Scan for the cell matching the given text and deliver its (x, y) coordinate at center. 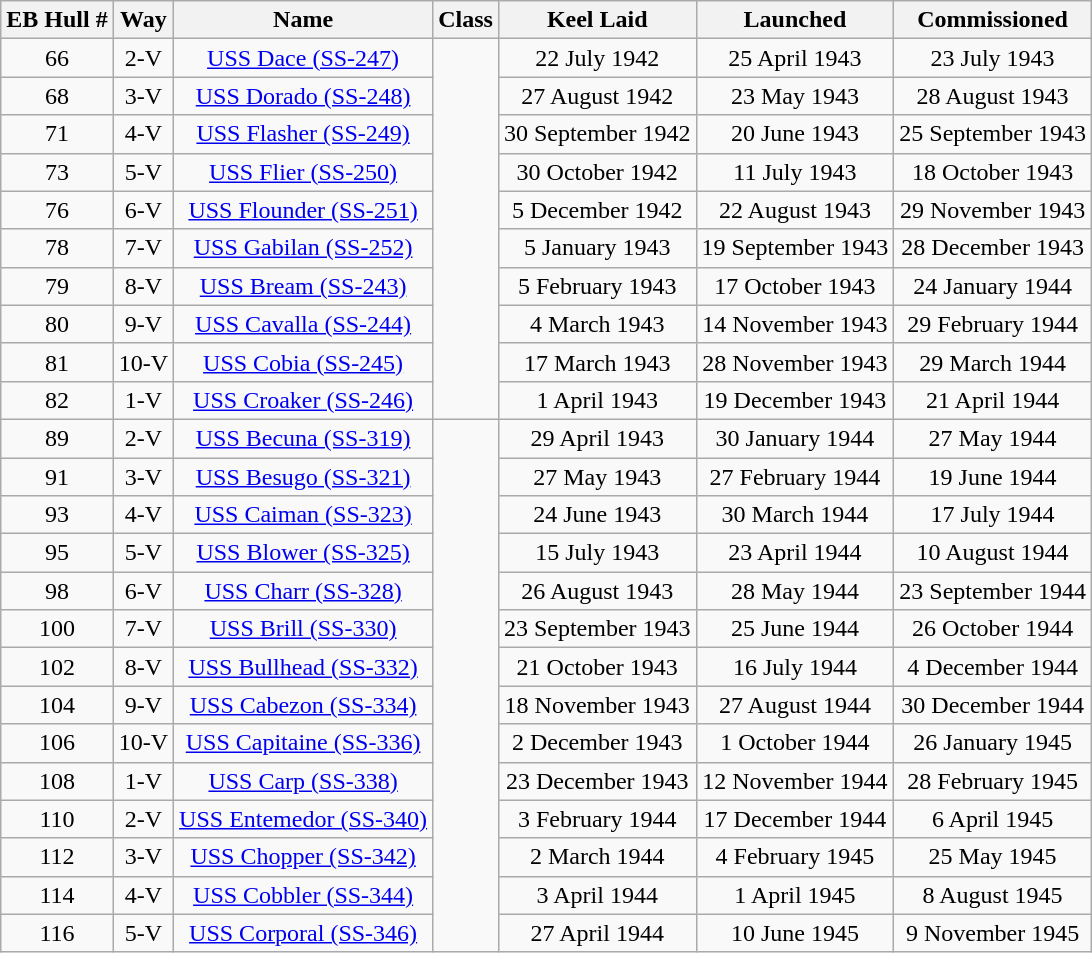
26 January 1945 (993, 743)
18 November 1943 (597, 705)
21 October 1943 (597, 667)
24 June 1943 (597, 515)
25 June 1944 (795, 629)
30 October 1942 (597, 172)
102 (57, 667)
USS Flier (SS-250) (304, 172)
5 January 1943 (597, 248)
95 (57, 553)
1 April 1943 (597, 400)
66 (57, 58)
USS Cobbler (SS-344) (304, 895)
6 April 1945 (993, 819)
USS Brill (SS-330) (304, 629)
30 January 1944 (795, 438)
USS Bream (SS-243) (304, 286)
114 (57, 895)
68 (57, 96)
108 (57, 781)
2 December 1943 (597, 743)
USS Dace (SS-247) (304, 58)
30 September 1942 (597, 134)
24 January 1944 (993, 286)
30 December 1944 (993, 705)
USS Flounder (SS-251) (304, 210)
29 April 1943 (597, 438)
25 September 1943 (993, 134)
11 July 1943 (795, 172)
3 February 1944 (597, 819)
71 (57, 134)
116 (57, 933)
23 July 1943 (993, 58)
10 August 1944 (993, 553)
USS Croaker (SS-246) (304, 400)
27 August 1942 (597, 96)
23 December 1943 (597, 781)
25 April 1943 (795, 58)
Keel Laid (597, 20)
USS Cobia (SS-245) (304, 362)
23 September 1943 (597, 629)
USS Cavalla (SS-244) (304, 324)
22 July 1942 (597, 58)
18 October 1943 (993, 172)
23 May 1943 (795, 96)
80 (57, 324)
2 March 1944 (597, 857)
3 April 1944 (597, 895)
110 (57, 819)
89 (57, 438)
29 March 1944 (993, 362)
4 February 1945 (795, 857)
26 August 1943 (597, 591)
Way (143, 20)
EB Hull # (57, 20)
USS Caiman (SS-323) (304, 515)
4 December 1944 (993, 667)
73 (57, 172)
27 May 1944 (993, 438)
Launched (795, 20)
19 June 1944 (993, 477)
22 August 1943 (795, 210)
28 November 1943 (795, 362)
27 February 1944 (795, 477)
USS Gabilan (SS-252) (304, 248)
79 (57, 286)
8 August 1945 (993, 895)
9 November 1945 (993, 933)
Name (304, 20)
91 (57, 477)
17 July 1944 (993, 515)
112 (57, 857)
104 (57, 705)
15 July 1943 (597, 553)
23 September 1944 (993, 591)
USS Flasher (SS-249) (304, 134)
20 June 1943 (795, 134)
29 November 1943 (993, 210)
USS Cabezon (SS-334) (304, 705)
17 March 1943 (597, 362)
USS Becuna (SS-319) (304, 438)
27 April 1944 (597, 933)
USS Besugo (SS-321) (304, 477)
17 October 1943 (795, 286)
1 April 1945 (795, 895)
28 August 1943 (993, 96)
Commissioned (993, 20)
USS Chopper (SS-342) (304, 857)
12 November 1944 (795, 781)
76 (57, 210)
28 February 1945 (993, 781)
5 December 1942 (597, 210)
USS Entemedor (SS-340) (304, 819)
25 May 1945 (993, 857)
27 August 1944 (795, 705)
USS Carp (SS-338) (304, 781)
26 October 1944 (993, 629)
82 (57, 400)
19 December 1943 (795, 400)
USS Dorado (SS-248) (304, 96)
106 (57, 743)
17 December 1944 (795, 819)
29 February 1944 (993, 324)
28 May 1944 (795, 591)
14 November 1943 (795, 324)
23 April 1944 (795, 553)
81 (57, 362)
Class (466, 20)
USS Blower (SS-325) (304, 553)
30 March 1944 (795, 515)
4 March 1943 (597, 324)
78 (57, 248)
19 September 1943 (795, 248)
21 April 1944 (993, 400)
USS Bullhead (SS-332) (304, 667)
5 February 1943 (597, 286)
27 May 1943 (597, 477)
16 July 1944 (795, 667)
USS Capitaine (SS-336) (304, 743)
10 June 1945 (795, 933)
28 December 1943 (993, 248)
1 October 1944 (795, 743)
93 (57, 515)
USS Corporal (SS-346) (304, 933)
100 (57, 629)
98 (57, 591)
USS Charr (SS-328) (304, 591)
